Pinpoint the cell where the given text exists, returning its (X, Y) midpoint coordinate. 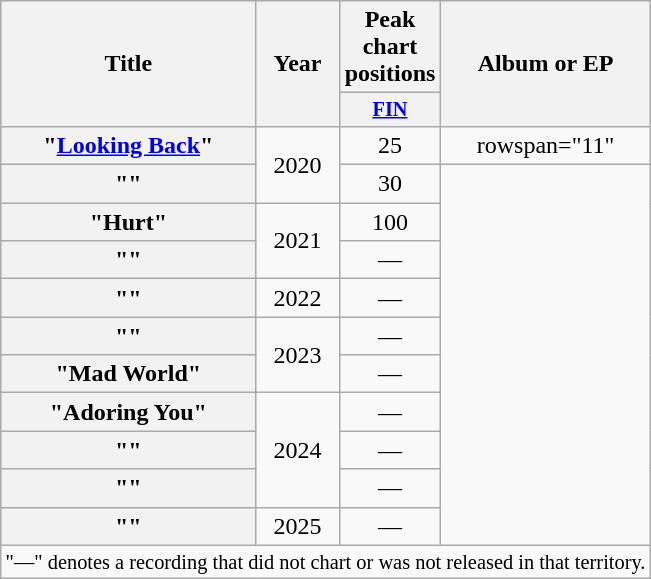
"Mad World" (128, 374)
2021 (298, 241)
100 (390, 222)
"Adoring You" (128, 412)
FIN (390, 110)
Peak chart positions (390, 47)
2022 (298, 298)
"Hurt" (128, 222)
25 (390, 145)
2024 (298, 450)
2020 (298, 164)
2023 (298, 355)
"Looking Back" (128, 145)
rowspan="11" (546, 145)
30 (390, 184)
Title (128, 64)
2025 (298, 526)
Year (298, 64)
"—" denotes a recording that did not chart or was not released in that territory. (326, 562)
Album or EP (546, 64)
